Locate the cell with the specified text and output its [x, y] center coordinate. 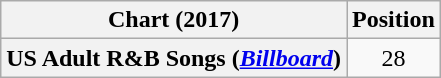
Position [394, 20]
28 [394, 58]
Chart (2017) [174, 20]
US Adult R&B Songs (Billboard) [174, 58]
